Detect which cell encompasses the target text, then output its (x, y) center coordinate. 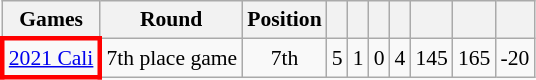
Round (171, 20)
2021 Cali (51, 58)
145 (432, 58)
1 (358, 58)
7th (284, 58)
-20 (514, 58)
0 (380, 58)
4 (400, 58)
165 (474, 58)
5 (338, 58)
7th place game (171, 58)
Position (284, 20)
Games (51, 20)
